Identify which cell holds the provided text, then report its (X, Y) central coordinate. 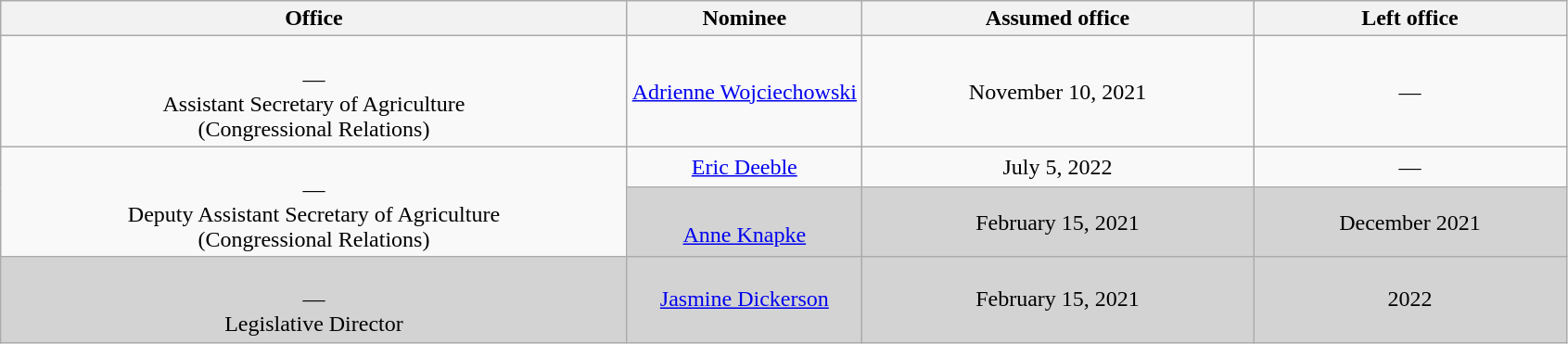
Nominee (744, 19)
Jasmine Dickerson (744, 299)
Office (313, 19)
December 2021 (1410, 223)
November 10, 2021 (1057, 91)
2022 (1410, 299)
July 5, 2022 (1057, 167)
—Deputy Assistant Secretary of Agriculture(Congressional Relations) (313, 202)
Adrienne Wojciechowski (744, 91)
—Legislative Director (313, 299)
Left office (1410, 19)
—Assistant Secretary of Agriculture(Congressional Relations) (313, 91)
Eric Deeble (744, 167)
Anne Knapke (744, 223)
Assumed office (1057, 19)
